Provide the [X, Y] coordinate of the cell's center where the given text is located.  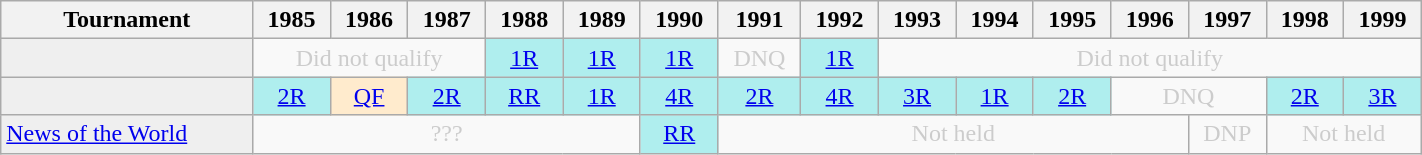
1996 [1150, 20]
1991 [760, 20]
1986 [369, 20]
1988 [524, 20]
1987 [447, 20]
DNP [1227, 134]
1994 [995, 20]
1990 [679, 20]
1997 [1227, 20]
QF [369, 96]
1985 [292, 20]
1992 [840, 20]
1993 [917, 20]
1998 [1305, 20]
News of the World [127, 134]
Tournament [127, 20]
1999 [1383, 20]
??? [447, 134]
1995 [1072, 20]
1989 [602, 20]
